Pinpoint the cell where the given text exists, returning its (x, y) midpoint coordinate. 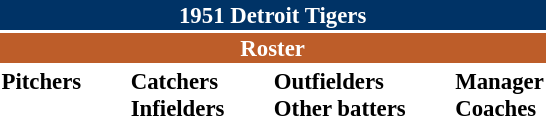
Roster (272, 48)
1951 Detroit Tigers (272, 15)
